Search for the cell housing the specified text and yield its (X, Y) center coordinate. 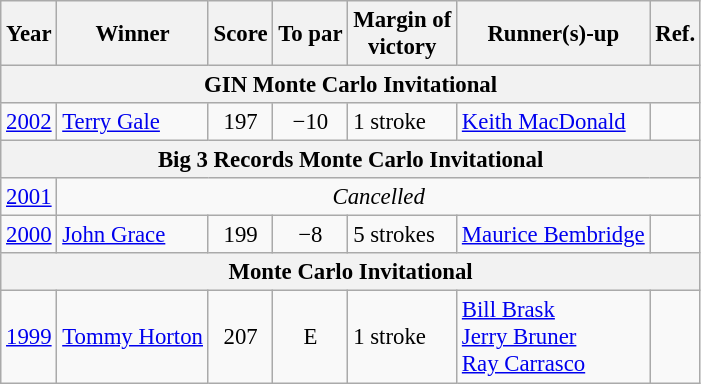
1999 (29, 337)
2000 (29, 235)
Ref. (675, 34)
Score (240, 34)
Big 3 Records Monte Carlo Invitational (351, 160)
Maurice Bembridge (554, 235)
Monte Carlo Invitational (351, 273)
Margin ofvictory (402, 34)
Runner(s)-up (554, 34)
2002 (29, 122)
Winner (132, 34)
GIN Monte Carlo Invitational (351, 85)
Terry Gale (132, 122)
−10 (310, 122)
199 (240, 235)
Keith MacDonald (554, 122)
To par (310, 34)
Tommy Horton (132, 337)
Year (29, 34)
5 strokes (402, 235)
197 (240, 122)
Cancelled (379, 197)
2001 (29, 197)
E (310, 337)
207 (240, 337)
Bill Brask Jerry Bruner Ray Carrasco (554, 337)
John Grace (132, 235)
−8 (310, 235)
